Pinpoint the cell where the given text exists, returning its [X, Y] midpoint coordinate. 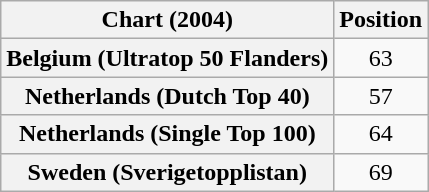
Belgium (Ultratop 50 Flanders) [168, 58]
57 [381, 96]
Netherlands (Single Top 100) [168, 134]
69 [381, 172]
63 [381, 58]
64 [381, 134]
Netherlands (Dutch Top 40) [168, 96]
Sweden (Sverigetopplistan) [168, 172]
Chart (2004) [168, 20]
Position [381, 20]
